From the cell containing the given text, extract its center point as (x, y) coordinate. 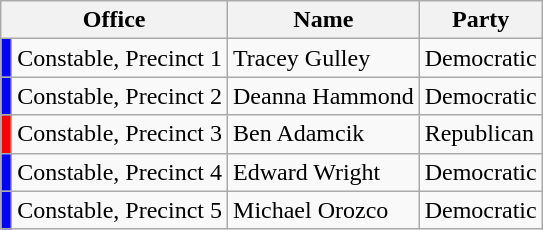
Constable, Precinct 5 (120, 210)
Edward Wright (324, 172)
Name (324, 20)
Constable, Precinct 1 (120, 58)
Tracey Gulley (324, 58)
Party (480, 20)
Constable, Precinct 2 (120, 96)
Republican (480, 134)
Office (114, 20)
Deanna Hammond (324, 96)
Ben Adamcik (324, 134)
Michael Orozco (324, 210)
Constable, Precinct 4 (120, 172)
Constable, Precinct 3 (120, 134)
